Return the (X, Y) coordinate for the center point of the cell that contains the specified text.  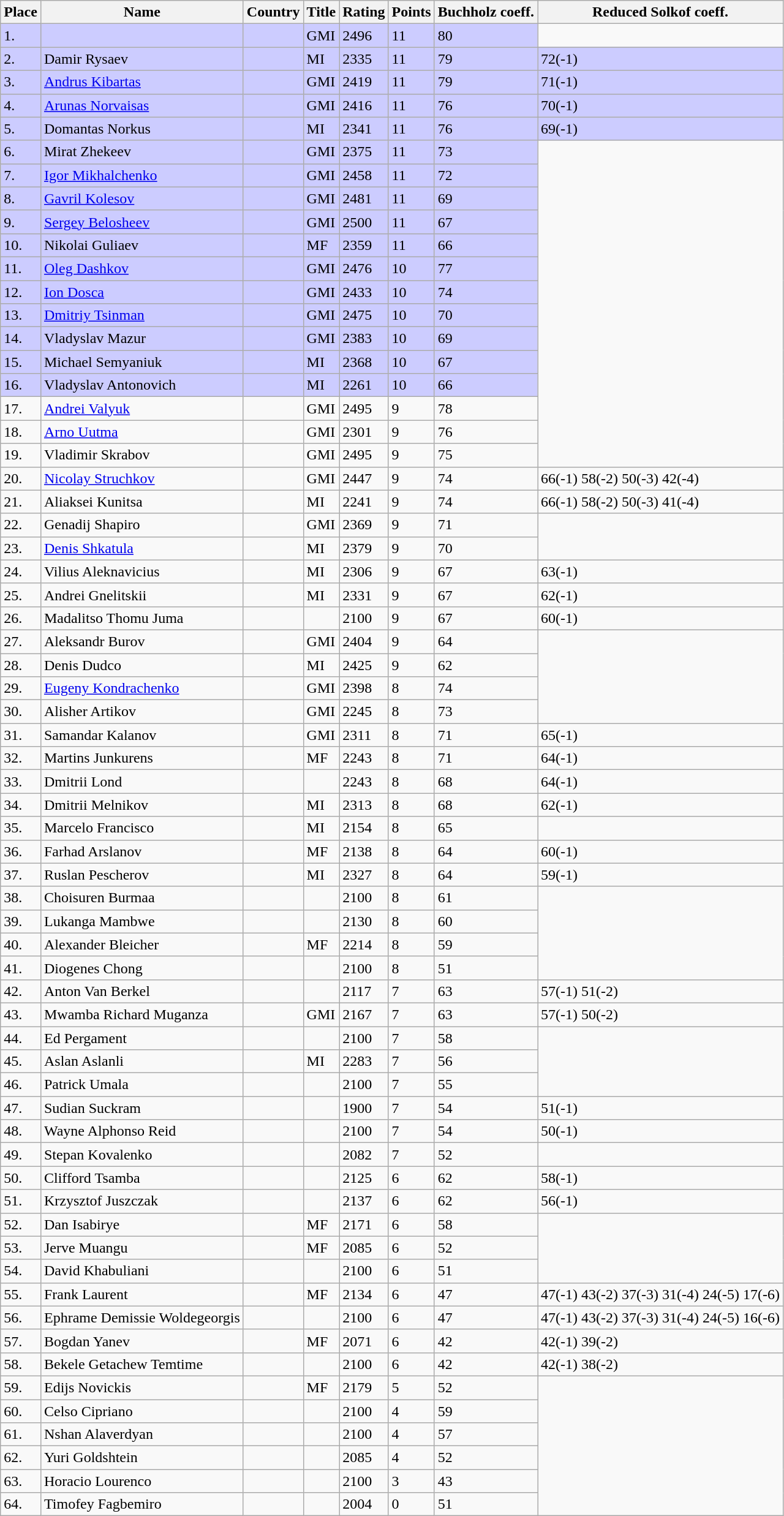
78 (486, 409)
Nicolay Struchkov (142, 478)
71(-1) (660, 82)
39. (21, 921)
50. (21, 1178)
47(-1) 43(-2) 37(-3) 31(-4) 24(-5) 16(-6) (660, 1318)
Ruslan Pescherov (142, 875)
59. (21, 1387)
Dmitriy Tsinman (142, 315)
Vladyslav Antonovich (142, 385)
50(-1) (660, 1131)
Place (21, 12)
2261 (364, 385)
2283 (364, 1062)
31. (21, 735)
2447 (364, 478)
38. (21, 898)
33. (21, 782)
61. (21, 1435)
David Khabuliani (142, 1271)
29. (21, 688)
42(-1) 39(-2) (660, 1341)
Celso Cipriano (142, 1411)
28. (21, 665)
47. (21, 1108)
2241 (364, 502)
30. (21, 712)
Choisuren Burmaa (142, 898)
2130 (364, 921)
49. (21, 1155)
48. (21, 1131)
75 (486, 455)
72(-1) (660, 59)
Alexander Bleicher (142, 945)
Ion Dosca (142, 292)
41. (21, 968)
2458 (364, 175)
15. (21, 362)
59(-1) (660, 875)
2171 (364, 1224)
11. (21, 268)
52. (21, 1224)
Aliaksei Kunitsa (142, 502)
Timofey Fagbemiro (142, 1504)
Farhad Arslanov (142, 851)
21. (21, 502)
55. (21, 1294)
Nshan Alaverdyan (142, 1435)
Sudian Suckram (142, 1108)
66(-1) 58(-2) 50(-3) 41(-4) (660, 502)
60 (486, 921)
57 (486, 1435)
Bekele Getachew Temtime (142, 1364)
Oleg Dashkov (142, 268)
4. (21, 105)
2404 (364, 641)
61 (486, 898)
Nikolai Guliaev (142, 245)
Domantas Norkus (142, 129)
2500 (364, 222)
57(-1) 50(-2) (660, 1014)
Dmitrii Lond (142, 782)
Anton Van Berkel (142, 991)
2214 (364, 945)
2154 (364, 828)
77 (486, 268)
24. (21, 571)
56. (21, 1318)
18. (21, 432)
2419 (364, 82)
2137 (364, 1201)
65 (486, 828)
Title (321, 12)
2117 (364, 991)
2327 (364, 875)
37. (21, 875)
Dmitrii Melnikov (142, 805)
27. (21, 641)
10. (21, 245)
2425 (364, 665)
Madalitso Thomu Juma (142, 618)
2004 (364, 1504)
55 (486, 1085)
57(-1) 51(-2) (660, 991)
57. (21, 1341)
6. (21, 152)
43. (21, 1014)
2138 (364, 851)
Rating (364, 12)
47(-1) 43(-2) 37(-3) 31(-4) 24(-5) 17(-6) (660, 1294)
Andrus Kibartas (142, 82)
Stepan Kovalenko (142, 1155)
Denis Dudco (142, 665)
Edijs Novickis (142, 1387)
45. (21, 1062)
2375 (364, 152)
Diogenes Chong (142, 968)
53. (21, 1248)
Mirat Zhekeev (142, 152)
8. (21, 198)
14. (21, 339)
Mwamba Richard Muganza (142, 1014)
2134 (364, 1294)
Sergey Belosheev (142, 222)
36. (21, 851)
Frank Laurent (142, 1294)
Marcelo Francisco (142, 828)
17. (21, 409)
42. (21, 991)
35. (21, 828)
2475 (364, 315)
70(-1) (660, 105)
2481 (364, 198)
1. (21, 36)
2311 (364, 735)
72 (486, 175)
2306 (364, 571)
20. (21, 478)
3. (21, 82)
Krzysztof Juszczak (142, 1201)
Patrick Umala (142, 1085)
Name (142, 12)
2368 (364, 362)
Samandar Kalanov (142, 735)
2301 (364, 432)
Reduced Solkof coeff. (660, 12)
62. (21, 1458)
Dan Isabirye (142, 1224)
Martins Junkurens (142, 758)
2071 (364, 1341)
Lukanga Mambwe (142, 921)
Arunas Norvaisas (142, 105)
2341 (364, 129)
58. (21, 1364)
Aslan Aslanli (142, 1062)
58(-1) (660, 1178)
2167 (364, 1014)
5. (21, 129)
Denis Shkatula (142, 548)
12. (21, 292)
2245 (364, 712)
43 (486, 1481)
Jerve Muangu (142, 1248)
Andrei Gnelitskii (142, 595)
54. (21, 1271)
Vladyslav Mazur (142, 339)
2082 (364, 1155)
Points (412, 12)
2335 (364, 59)
22. (21, 525)
0 (412, 1504)
Ed Pergament (142, 1038)
9. (21, 222)
2359 (364, 245)
23. (21, 548)
Horacio Lourenco (142, 1481)
2179 (364, 1387)
65(-1) (660, 735)
2379 (364, 548)
69(-1) (660, 129)
3 (412, 1481)
2125 (364, 1178)
Arno Uutma (142, 432)
2398 (364, 688)
2313 (364, 805)
63. (21, 1481)
64. (21, 1504)
60. (21, 1411)
2496 (364, 36)
Alisher Artikov (142, 712)
Eugeny Kondrachenko (142, 688)
51(-1) (660, 1108)
Genadij Shapiro (142, 525)
34. (21, 805)
13. (21, 315)
56(-1) (660, 1201)
Yuri Goldshtein (142, 1458)
Michael Semyaniuk (142, 362)
2331 (364, 595)
40. (21, 945)
2476 (364, 268)
Vladimir Skrabov (142, 455)
56 (486, 1062)
42(-1) 38(-2) (660, 1364)
80 (486, 36)
Damir Rysaev (142, 59)
51. (21, 1201)
63(-1) (660, 571)
25. (21, 595)
7. (21, 175)
1900 (364, 1108)
Vilius Aleknavicius (142, 571)
19. (21, 455)
Aleksandr Burov (142, 641)
Buchholz coeff. (486, 12)
16. (21, 385)
46. (21, 1085)
Country (273, 12)
2416 (364, 105)
66(-1) 58(-2) 50(-3) 42(-4) (660, 478)
2433 (364, 292)
Wayne Alphonso Reid (142, 1131)
Andrei Valyuk (142, 409)
Ephrame Demissie Woldegeorgis (142, 1318)
2383 (364, 339)
Igor Mikhalchenko (142, 175)
Bogdan Yanev (142, 1341)
44. (21, 1038)
2. (21, 59)
2369 (364, 525)
32. (21, 758)
5 (412, 1387)
26. (21, 618)
Gavril Kolesov (142, 198)
Clifford Tsamba (142, 1178)
